Find where the given text appears and provide that cell's center as (x, y) coordinate. 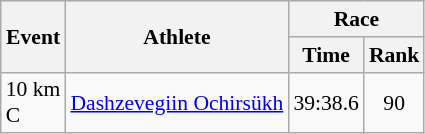
Race (356, 19)
Time (326, 55)
90 (394, 102)
39:38.6 (326, 102)
10 km C (34, 102)
Dashzevegiin Ochirsükh (176, 102)
Rank (394, 55)
Event (34, 36)
Athlete (176, 36)
